Find where the given text appears and provide that cell's center as [x, y] coordinate. 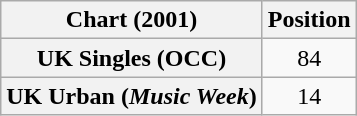
14 [309, 96]
Chart (2001) [132, 20]
Position [309, 20]
UK Urban (Music Week) [132, 96]
84 [309, 58]
UK Singles (OCC) [132, 58]
